Output the [x, y] coordinate of the center of the cell containing the given text.  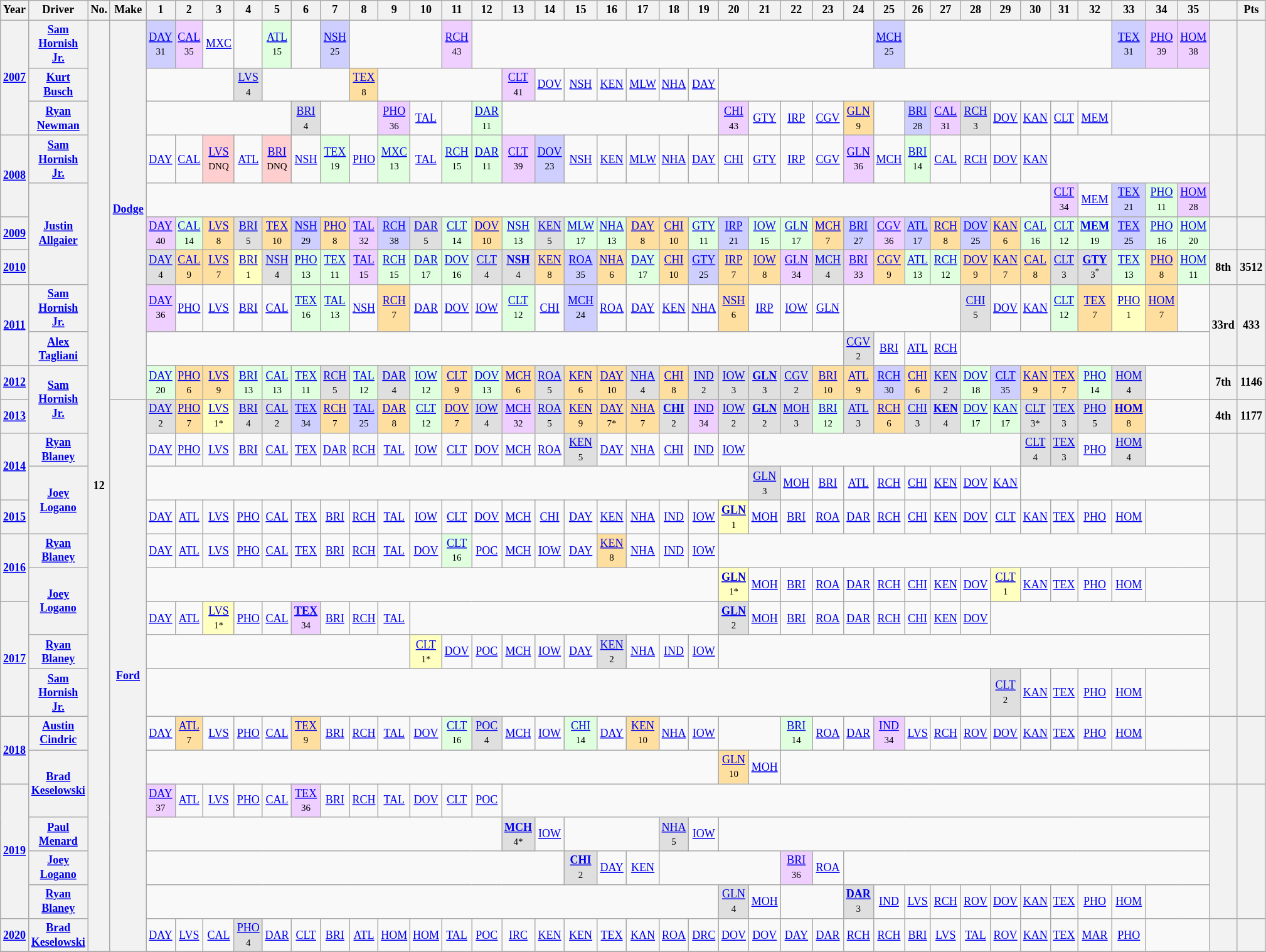
KAN9 [1035, 383]
CLT1 [1006, 584]
NHA6 [612, 267]
NHA13 [612, 233]
CAL8 [1035, 267]
Paul Menard [58, 834]
DAY37 [161, 801]
MCH4 [828, 267]
TEX31 [1129, 44]
6 [306, 10]
35 [1193, 10]
28 [976, 10]
2020 [15, 935]
GLN [828, 308]
RCH3 [976, 119]
PHO7 [189, 416]
CAL9 [189, 267]
KAN17 [1006, 416]
HOM28 [1193, 200]
RCH6 [889, 416]
CAL31 [945, 119]
2012 [15, 383]
MOH3 [797, 416]
CLT14 [457, 233]
14 [550, 10]
2014 [15, 467]
CGV9 [889, 267]
ATL7 [189, 733]
9 [394, 10]
MCH24 [581, 308]
NSH25 [335, 44]
MCH32 [518, 416]
Pts [1251, 10]
KAN7 [1006, 267]
2010 [15, 267]
MAR [1095, 935]
1146 [1251, 383]
Kurt Busch [58, 85]
MXC [219, 44]
BRI36 [797, 868]
2016 [15, 567]
BRI10 [828, 383]
GTY25 [704, 267]
DOV9 [976, 267]
IOW3 [734, 383]
2008 [15, 176]
IOW15 [764, 233]
DAY17 [642, 267]
BRI5 [248, 233]
CAL35 [189, 44]
CAL14 [189, 233]
1 [161, 10]
DAY7* [612, 416]
DAY8 [642, 233]
CAL16 [1035, 233]
RCH5 [335, 383]
DOV10 [487, 233]
GLN4 [734, 902]
Driver [58, 10]
DAY4 [161, 267]
PHO11 [1162, 200]
CHI5 [976, 308]
HOM38 [1193, 44]
KEN4 [945, 416]
PHO5 [1095, 416]
4th [1223, 416]
DAY31 [161, 44]
RCH43 [457, 44]
RCH12 [945, 267]
PHO1 [1129, 308]
GLN10 [734, 767]
IOW8 [764, 267]
KEN10 [642, 733]
CHI6 [918, 383]
TAL13 [335, 308]
CHI3 [918, 416]
CLT41 [518, 85]
433 [1251, 325]
IOW2 [734, 416]
22 [797, 10]
MEM19 [1095, 233]
BRI12 [828, 416]
PHO6 [189, 383]
ATL13 [918, 267]
BRI1 [248, 267]
32 [1095, 10]
GLN9 [858, 119]
Justin Allgaier [58, 234]
IRP21 [734, 233]
GLN17 [797, 233]
DAR8 [394, 416]
IND2 [704, 383]
CHI14 [581, 733]
LVS4 [248, 85]
BRI13 [248, 383]
IOW12 [427, 383]
2011 [15, 325]
DOV13 [487, 383]
BRI33 [858, 267]
PHO13 [306, 267]
CLT2 [1006, 692]
3512 [1251, 267]
11 [457, 10]
HOM7 [1162, 308]
CAL13 [277, 383]
POC4 [487, 733]
TAL32 [364, 233]
MCH7 [828, 233]
MCH6 [518, 383]
TEX9 [306, 733]
2013 [15, 416]
13 [518, 10]
34 [1162, 10]
NSH6 [734, 308]
GLN34 [797, 267]
7 [335, 10]
GTY11 [704, 233]
CHI8 [674, 383]
TEX21 [1129, 200]
Alex Tagliani [58, 349]
DAR4 [394, 383]
TAL12 [364, 383]
RCH30 [889, 383]
PHO36 [394, 119]
TEX19 [335, 159]
CLT3* [1035, 416]
DOV7 [457, 416]
ATL17 [918, 233]
DAY10 [612, 383]
HOM8 [1129, 416]
TAL25 [364, 416]
Dodge [128, 209]
23 [828, 10]
17 [642, 10]
2019 [15, 852]
Austin Cindric [58, 733]
KEN9 [581, 416]
21 [764, 10]
No. [99, 10]
GLN36 [858, 159]
29 [1006, 10]
NSH29 [306, 233]
TEX16 [306, 308]
PHO16 [1162, 233]
RCH8 [945, 233]
CLT39 [518, 159]
DAY20 [161, 383]
DAY36 [161, 308]
GLN1 [734, 517]
25 [889, 10]
LVS9 [219, 383]
16 [612, 10]
CLT1* [427, 652]
26 [918, 10]
33rd [1223, 325]
Make [128, 10]
HOM20 [1193, 233]
DOV17 [976, 416]
4 [248, 10]
31 [1064, 10]
19 [704, 10]
CHI43 [734, 119]
1177 [1251, 416]
IOW4 [487, 416]
24 [858, 10]
TEX25 [1129, 233]
33 [1129, 10]
MLW17 [581, 233]
TEX36 [306, 801]
Year [15, 10]
15 [581, 10]
CLT34 [1064, 200]
DAY40 [161, 233]
ATL15 [277, 44]
DAY2 [161, 416]
2 [189, 10]
TEX10 [277, 233]
PHO14 [1095, 383]
18 [674, 10]
CLT3 [1064, 267]
2015 [15, 517]
DOV23 [550, 159]
CLT9 [457, 383]
TEX13 [1129, 267]
ROA35 [581, 267]
NHA4 [642, 383]
DAR3 [858, 902]
BRI27 [858, 233]
Ford [128, 676]
2007 [15, 78]
TEX8 [364, 85]
PHO4 [248, 935]
TAL15 [364, 267]
LVSDNQ [219, 159]
20 [734, 10]
8 [364, 10]
NHA7 [642, 416]
Ryan Newman [58, 119]
NHA5 [674, 834]
DOV18 [976, 383]
PHO39 [1162, 44]
ATL9 [858, 383]
CAL2 [277, 416]
7th [1223, 383]
CLT35 [1006, 383]
KAN6 [1006, 233]
NSH13 [518, 233]
ATL3 [858, 416]
GTY3* [1095, 267]
LVS8 [219, 233]
RCH38 [394, 233]
DAR5 [427, 233]
IRC [518, 935]
DOV25 [976, 233]
DOV16 [457, 267]
LVS7 [219, 267]
HOM11 [1193, 267]
MXC13 [394, 159]
10 [427, 10]
CGV36 [889, 233]
IRP7 [734, 267]
BRIDNQ [277, 159]
5 [277, 10]
MCH25 [889, 44]
DAR17 [427, 267]
GLN1* [734, 584]
3 [219, 10]
KEN6 [581, 383]
2017 [15, 659]
8th [1223, 267]
BRI28 [918, 119]
2018 [15, 750]
DRC [704, 935]
30 [1035, 10]
2009 [15, 233]
MCH4* [518, 834]
27 [945, 10]
